Detect which cell encompasses the target text, then output its (x, y) center coordinate. 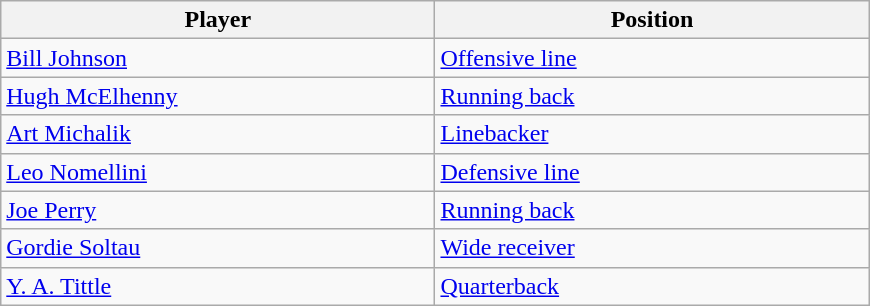
Player (218, 20)
Defensive line (652, 172)
Joe Perry (218, 210)
Wide receiver (652, 248)
Bill Johnson (218, 58)
Linebacker (652, 134)
Offensive line (652, 58)
Leo Nomellini (218, 172)
Y. A. Tittle (218, 286)
Position (652, 20)
Gordie Soltau (218, 248)
Art Michalik (218, 134)
Hugh McElhenny (218, 96)
Quarterback (652, 286)
